Detect which cell encompasses the target text, then output its [x, y] center coordinate. 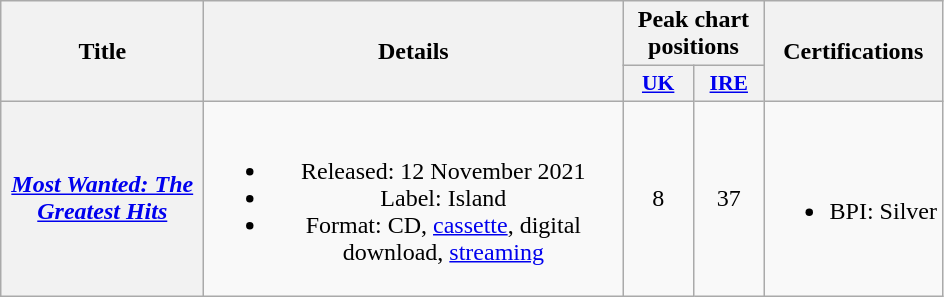
BPI: Silver [853, 198]
Details [414, 52]
Peak chart positions [694, 34]
UK [658, 84]
8 [658, 198]
Released: 12 November 2021Label: IslandFormat: CD, cassette, digital download, streaming [414, 198]
37 [728, 198]
Most Wanted: The Greatest Hits [102, 198]
IRE [728, 84]
Title [102, 52]
Certifications [853, 52]
